Search for the cell housing the specified text and yield its [x, y] center coordinate. 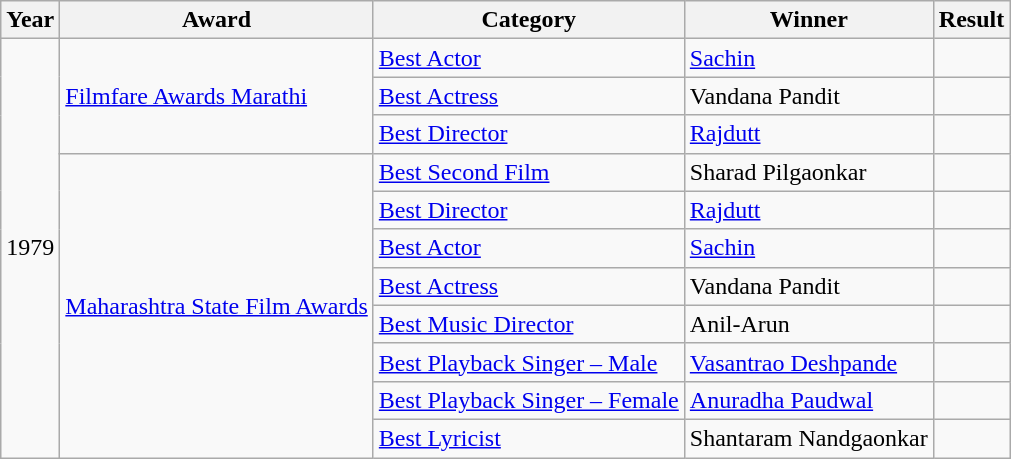
Best Music Director [528, 324]
Winner [808, 20]
Best Playback Singer – Male [528, 362]
Result [971, 20]
Best Lyricist [528, 438]
Filmfare Awards Marathi [216, 96]
Award [216, 20]
Shantaram Nandgaonkar [808, 438]
Year [30, 20]
Best Playback Singer – Female [528, 400]
Best Second Film [528, 172]
1979 [30, 248]
Sharad Pilgaonkar [808, 172]
Category [528, 20]
Anil-Arun [808, 324]
Maharashtra State Film Awards [216, 305]
Vasantrao Deshpande [808, 362]
Anuradha Paudwal [808, 400]
